Pinpoint the cell where the given text exists, returning its [X, Y] midpoint coordinate. 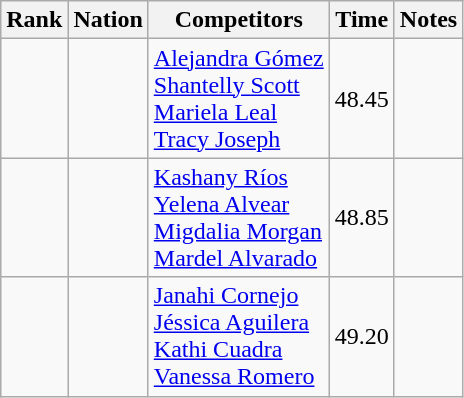
Time [362, 20]
Nation [108, 20]
Janahi CornejoJéssica AguileraKathi CuadraVanessa Romero [238, 336]
Alejandra GómezShantelly ScottMariela LealTracy Joseph [238, 98]
Kashany RíosYelena AlvearMigdalia MorganMardel Alvarado [238, 218]
Notes [428, 20]
48.85 [362, 218]
49.20 [362, 336]
Competitors [238, 20]
Rank [34, 20]
48.45 [362, 98]
